Determine the (X, Y) coordinate at the center of the cell enclosing the given text.  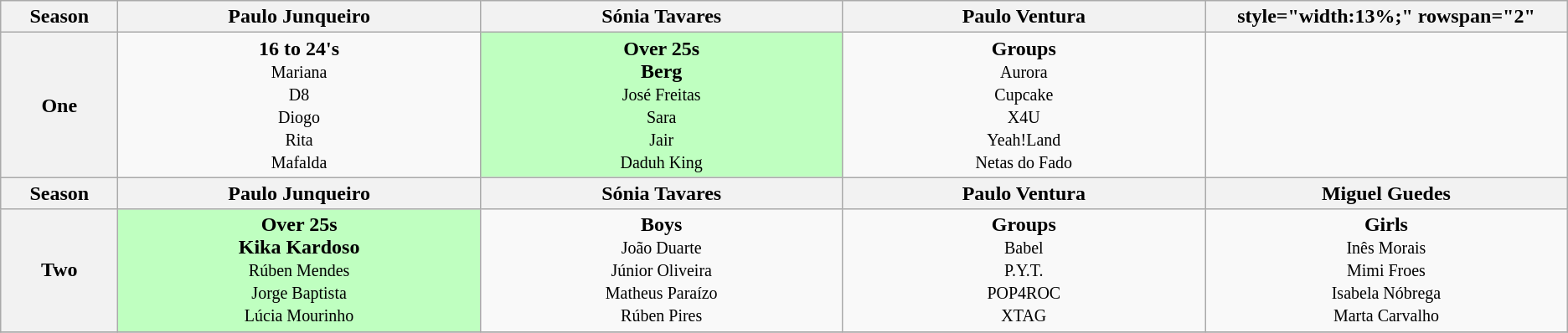
GroupsAuroraCupcakeX4UYeah!LandNetas do Fado (1024, 105)
Two (59, 270)
Over 25sKika KardosoRúben MendesJorge BaptistaLúcia Mourinho (300, 270)
Miguel Guedes (1387, 193)
GroupsBabelP.Y.T.POP4ROCXTAG (1024, 270)
GirlsInês MoraisMimi FroesIsabela NóbregaMarta Carvalho (1387, 270)
Over 25sBergJosé FreitasSaraJairDaduh King (662, 105)
16 to 24'sMarianaD8DiogoRitaMafalda (300, 105)
style="width:13%;" rowspan="2" (1387, 17)
BoysJoão DuarteJúnior OliveiraMatheus ParaízoRúben Pires (662, 270)
One (59, 105)
